Detect which cell encompasses the target text, then output its (x, y) center coordinate. 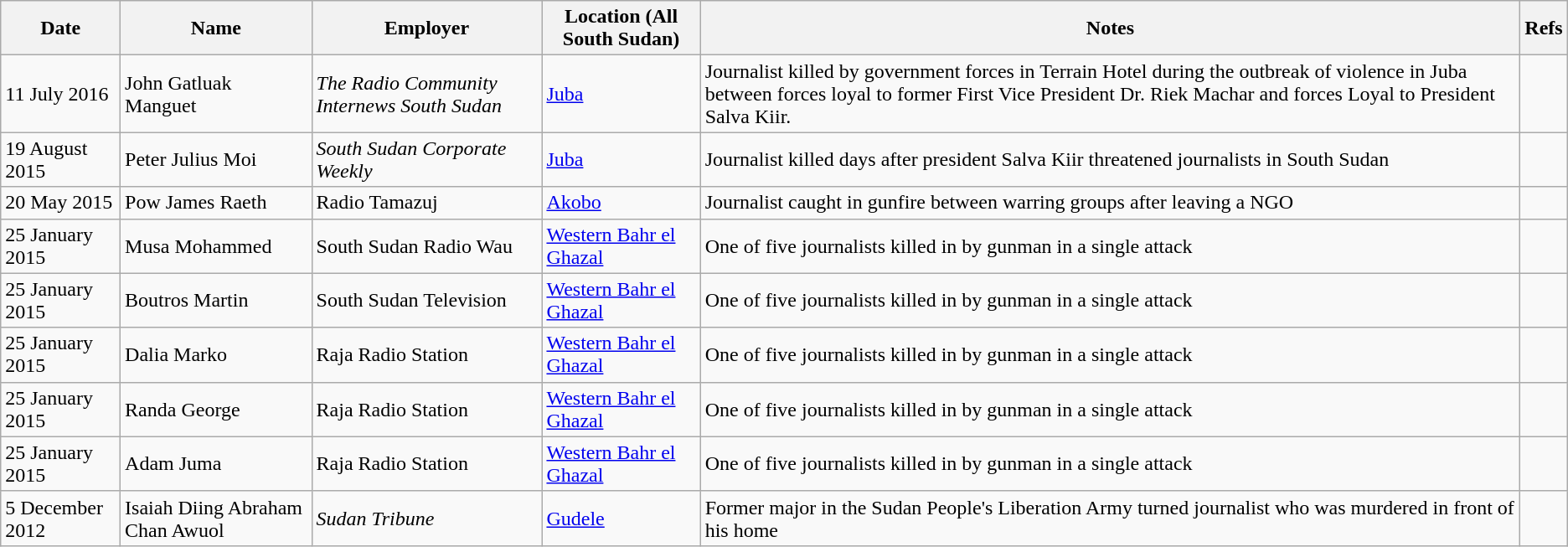
Sudan Tribune (427, 518)
Boutros Martin (216, 300)
20 May 2015 (60, 203)
Notes (1111, 28)
Radio Tamazuj (427, 203)
Musa Mohammed (216, 246)
South Sudan Corporate Weekly (427, 159)
5 December 2012 (60, 518)
Journalist killed days after president Salva Kiir threatened journalists in South Sudan (1111, 159)
19 August 2015 (60, 159)
Refs (1544, 28)
Employer (427, 28)
Akobo (622, 203)
Gudele (622, 518)
Dalia Marko (216, 355)
Name (216, 28)
South Sudan Radio Wau (427, 246)
Isaiah Diing Abraham Chan Awuol (216, 518)
Journalist caught in gunfire between warring groups after leaving a NGO (1111, 203)
Date (60, 28)
Peter Julius Moi (216, 159)
South Sudan Television (427, 300)
Randa George (216, 409)
Adam Juma (216, 464)
John Gatluak Manguet (216, 94)
11 July 2016 (60, 94)
The Radio Community Internews South Sudan (427, 94)
Former major in the Sudan People's Liberation Army turned journalist who was murdered in front of his home (1111, 518)
Location (All South Sudan) (622, 28)
Pow James Raeth (216, 203)
